Identify which cell holds the provided text, then report its [X, Y] central coordinate. 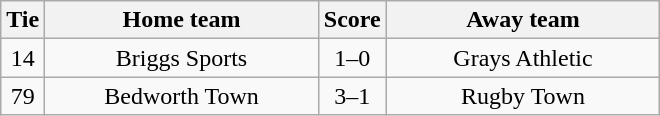
Rugby Town [523, 96]
79 [23, 96]
Away team [523, 20]
Home team [182, 20]
Tie [23, 20]
Briggs Sports [182, 58]
Bedworth Town [182, 96]
14 [23, 58]
Grays Athletic [523, 58]
3–1 [352, 96]
1–0 [352, 58]
Score [352, 20]
